Provide the (X, Y) coordinate of the cell's center where the given text is located.  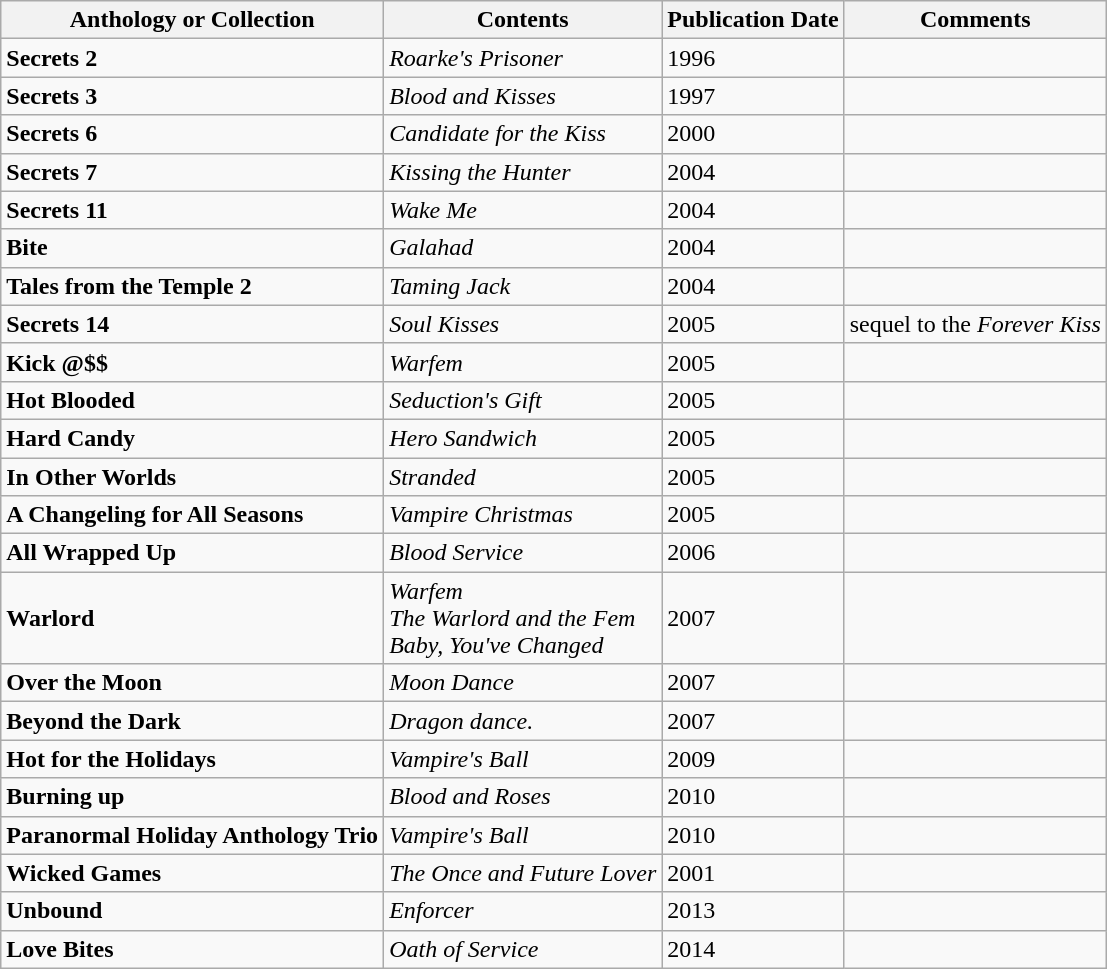
Taming Jack (523, 286)
Kissing the Hunter (523, 172)
Secrets 6 (192, 134)
Warfem (523, 362)
Moon Dance (523, 683)
Kick @$$ (192, 362)
2013 (753, 911)
In Other Worlds (192, 477)
Blood and Kisses (523, 96)
Candidate for the Kiss (523, 134)
All Wrapped Up (192, 553)
Roarke's Prisoner (523, 58)
1996 (753, 58)
Unbound (192, 911)
Dragon dance. (523, 721)
Hero Sandwich (523, 438)
Secrets 7 (192, 172)
Publication Date (753, 20)
Galahad (523, 248)
Enforcer (523, 911)
Wake Me (523, 210)
Vampire Christmas (523, 515)
Beyond the Dark (192, 721)
Hot Blooded (192, 400)
Soul Kisses (523, 324)
sequel to the Forever Kiss (975, 324)
Paranormal Holiday Anthology Trio (192, 835)
Blood and Roses (523, 797)
Hot for the Holidays (192, 759)
1997 (753, 96)
Hard Candy (192, 438)
2006 (753, 553)
Comments (975, 20)
Secrets 2 (192, 58)
Seduction's Gift (523, 400)
Warlord (192, 618)
Stranded (523, 477)
Burning up (192, 797)
Wicked Games (192, 873)
WarfemThe Warlord and the FemBaby, You've Changed (523, 618)
The Once and Future Lover (523, 873)
Love Bites (192, 949)
2000 (753, 134)
A Changeling for All Seasons (192, 515)
2014 (753, 949)
Secrets 3 (192, 96)
Blood Service (523, 553)
Over the Moon (192, 683)
Contents (523, 20)
Oath of Service (523, 949)
Bite (192, 248)
2001 (753, 873)
Secrets 14 (192, 324)
Tales from the Temple 2 (192, 286)
Secrets 11 (192, 210)
2009 (753, 759)
Anthology or Collection (192, 20)
